Return the [X, Y] coordinate for the center point of the cell that contains the specified text.  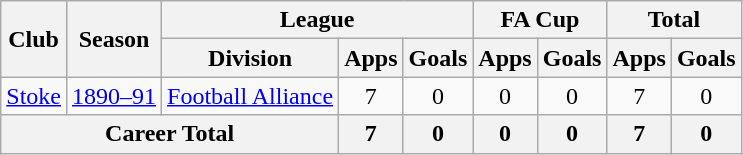
1890–91 [114, 96]
Total [674, 20]
Division [250, 58]
Football Alliance [250, 96]
Club [34, 39]
League [318, 20]
Season [114, 39]
Career Total [170, 134]
FA Cup [540, 20]
Stoke [34, 96]
